Detect which cell encompasses the target text, then output its (X, Y) center coordinate. 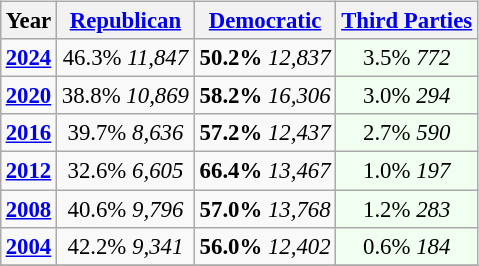
1.2% 283 (407, 209)
42.2% 9,341 (126, 246)
46.3% 11,847 (126, 58)
38.8% 10,869 (126, 96)
39.7% 8,636 (126, 133)
58.2% 16,306 (265, 96)
3.5% 772 (407, 58)
50.2% 12,837 (265, 58)
2.7% 590 (407, 133)
2004 (28, 246)
Republican (126, 21)
2020 (28, 96)
1.0% 197 (407, 171)
3.0% 294 (407, 96)
32.6% 6,605 (126, 171)
Third Parties (407, 21)
40.6% 9,796 (126, 209)
56.0% 12,402 (265, 246)
2008 (28, 209)
0.6% 184 (407, 246)
Year (28, 21)
57.0% 13,768 (265, 209)
66.4% 13,467 (265, 171)
Democratic (265, 21)
57.2% 12,437 (265, 133)
2012 (28, 171)
2016 (28, 133)
2024 (28, 58)
